From the cell containing the given text, extract its center point as [X, Y] coordinate. 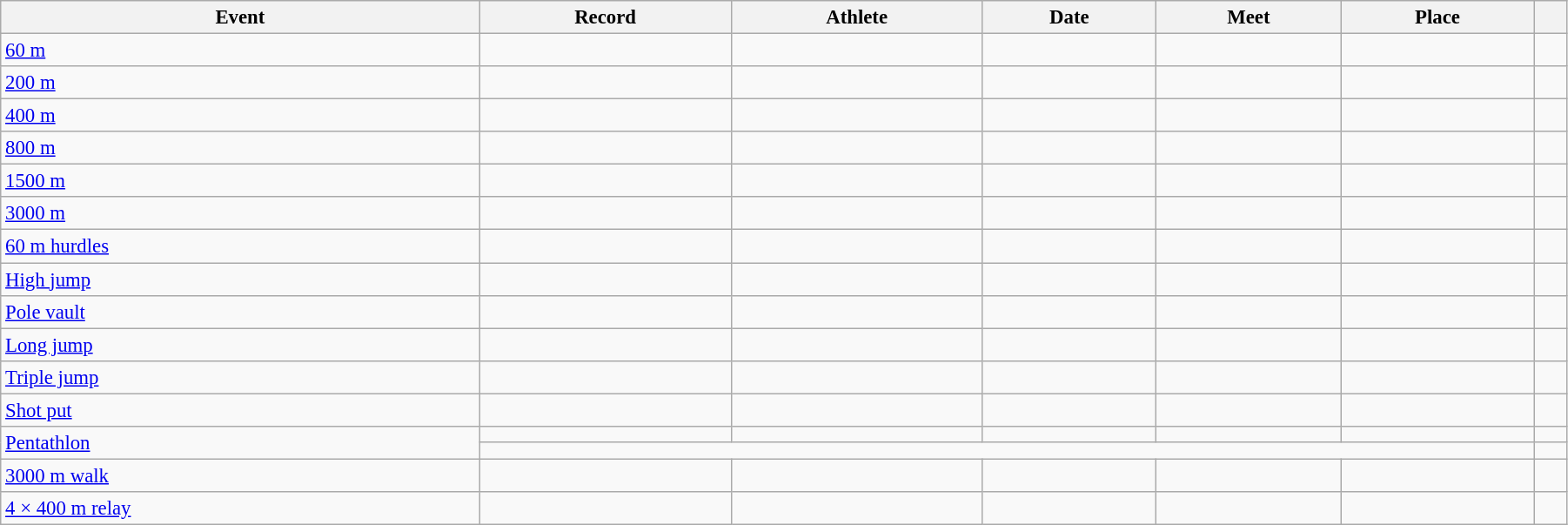
1500 m [240, 181]
Pentathlon [240, 443]
High jump [240, 279]
Record [606, 17]
200 m [240, 83]
Date [1069, 17]
Event [240, 17]
Shot put [240, 410]
3000 m walk [240, 475]
Triple jump [240, 377]
4 × 400 m relay [240, 508]
800 m [240, 148]
Long jump [240, 345]
Athlete [856, 17]
60 m hurdles [240, 246]
3000 m [240, 213]
400 m [240, 116]
Meet [1250, 17]
60 m [240, 50]
Pole vault [240, 312]
Place [1437, 17]
